Capture the cell that displays the provided text and extract its (x, y) central coordinate. 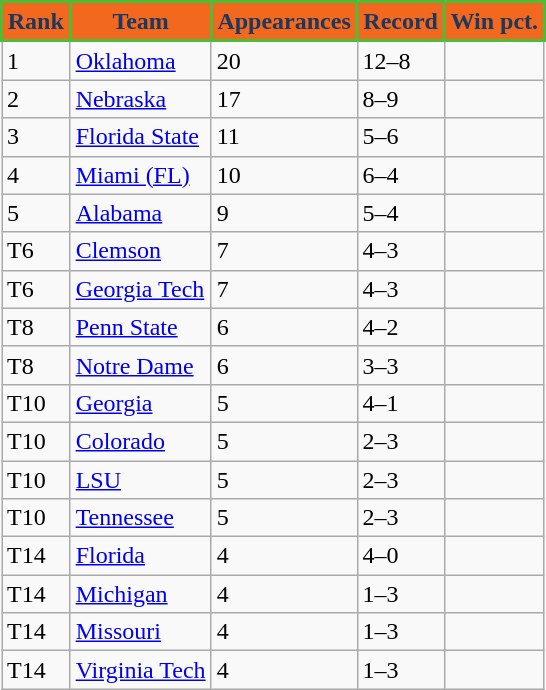
Michigan (140, 594)
4–0 (400, 556)
3 (36, 137)
Missouri (140, 632)
Colorado (140, 441)
Miami (FL) (140, 175)
Nebraska (140, 99)
11 (284, 137)
12–8 (400, 60)
Oklahoma (140, 60)
4–2 (400, 327)
Win pct. (494, 22)
Notre Dame (140, 365)
Florida (140, 556)
9 (284, 213)
20 (284, 60)
Team (140, 22)
1 (36, 60)
17 (284, 99)
Appearances (284, 22)
Alabama (140, 213)
Georgia (140, 403)
6–4 (400, 175)
10 (284, 175)
Virginia Tech (140, 670)
3–3 (400, 365)
Georgia Tech (140, 289)
2 (36, 99)
Penn State (140, 327)
Record (400, 22)
Florida State (140, 137)
Clemson (140, 251)
5–6 (400, 137)
5–4 (400, 213)
Rank (36, 22)
LSU (140, 479)
Tennessee (140, 518)
8–9 (400, 99)
4–1 (400, 403)
